Scan for the cell matching the given text and deliver its [x, y] coordinate at center. 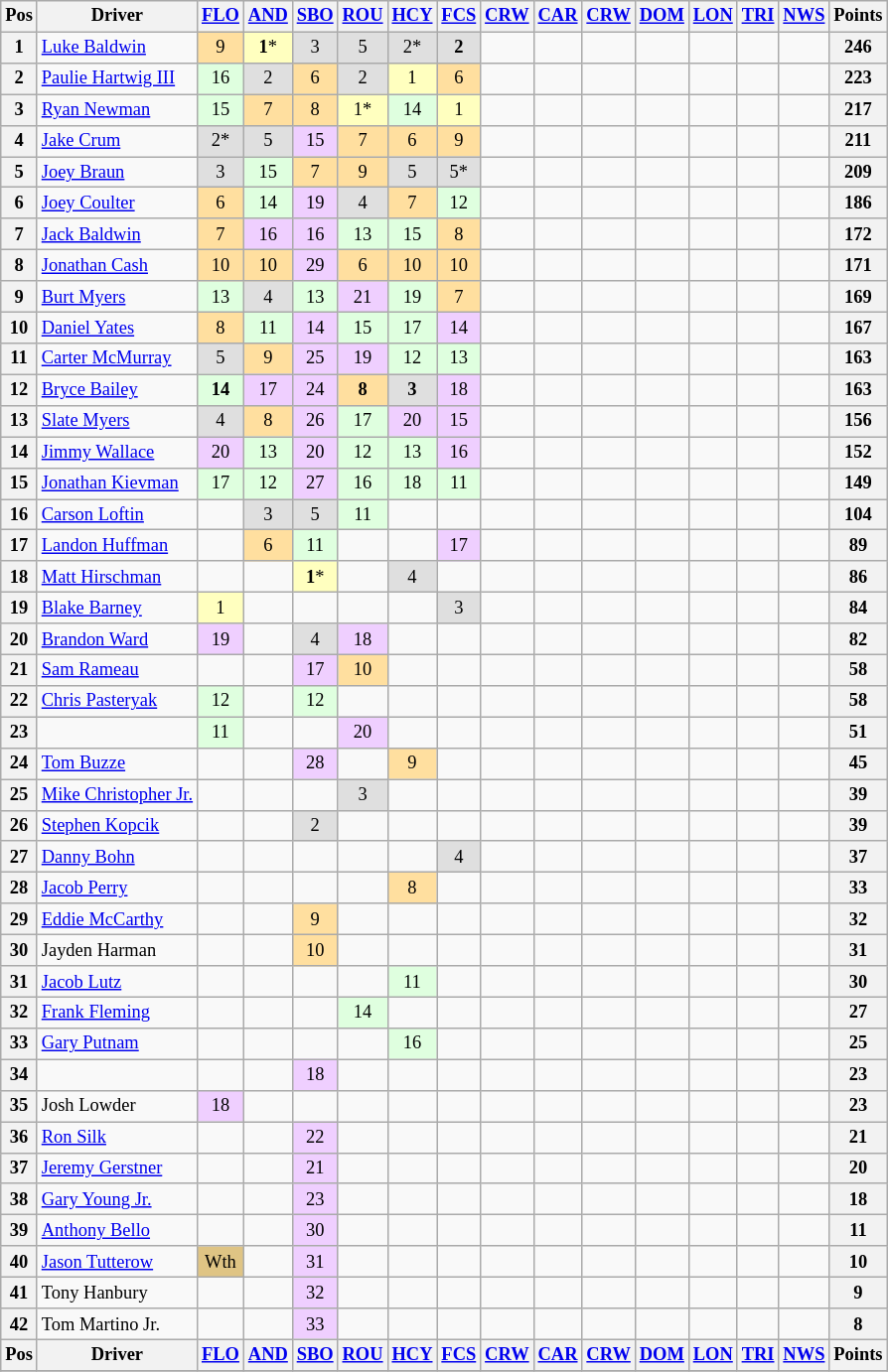
Jeremy Gerstner [117, 1167]
Ryan Newman [117, 109]
149 [858, 482]
38 [20, 1199]
Bryce Bailey [117, 389]
86 [858, 578]
Blake Barney [117, 608]
Jonathan Cash [117, 266]
186 [858, 203]
5* [459, 173]
Carter McMurray [117, 359]
Eddie McCarthy [117, 919]
45 [858, 764]
51 [858, 733]
35 [20, 1106]
223 [858, 79]
Joey Braun [117, 173]
Jacob Perry [117, 888]
84 [858, 608]
Slate Myers [117, 421]
104 [858, 514]
152 [858, 453]
Jimmy Wallace [117, 453]
42 [20, 1324]
Wth [221, 1261]
Tom Martino Jr. [117, 1324]
Paulie Hartwig III [117, 79]
Gary Putnam [117, 1044]
36 [20, 1138]
34 [20, 1074]
Jacob Lutz [117, 981]
Burt Myers [117, 296]
Stephen Kopcik [117, 826]
Chris Pasteryak [117, 701]
Tom Buzze [117, 764]
Josh Lowder [117, 1106]
Brandon Ward [117, 639]
171 [858, 266]
82 [858, 639]
246 [858, 48]
Jonathan Kievman [117, 482]
Daniel Yates [117, 328]
40 [20, 1261]
Ron Silk [117, 1138]
Tony Hanbury [117, 1293]
217 [858, 109]
Luke Baldwin [117, 48]
Sam Rameau [117, 671]
209 [858, 173]
Jack Baldwin [117, 234]
172 [858, 234]
Carson Loftin [117, 514]
Jake Crum [117, 141]
211 [858, 141]
Danny Bohn [117, 858]
Landon Huffman [117, 546]
Matt Hirschman [117, 578]
167 [858, 328]
Joey Coulter [117, 203]
Gary Young Jr. [117, 1199]
Frank Fleming [117, 1013]
Anthony Bello [117, 1231]
Jason Tutterow [117, 1261]
41 [20, 1293]
Mike Christopher Jr. [117, 794]
89 [858, 546]
156 [858, 421]
169 [858, 296]
Jayden Harman [117, 951]
